Search for the cell housing the specified text and yield its [X, Y] center coordinate. 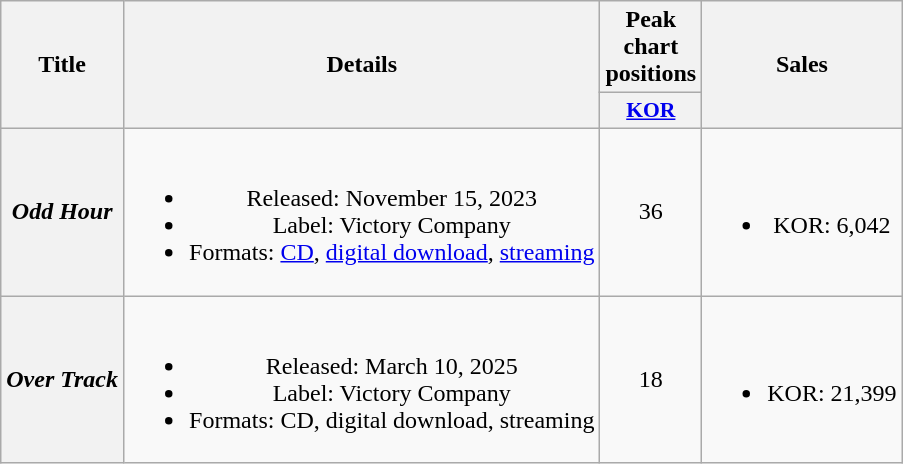
Odd Hour [62, 212]
18 [651, 380]
KOR: 6,042 [802, 212]
Peak chart positions [651, 47]
Released: November 15, 2023Label: Victory CompanyFormats: CD, digital download, streaming [362, 212]
Sales [802, 65]
Released: March 10, 2025Label: Victory CompanyFormats: CD, digital download, streaming [362, 380]
Title [62, 65]
KOR: 21,399 [802, 380]
KOR [651, 111]
Details [362, 65]
Over Track [62, 380]
36 [651, 212]
